Output the (X, Y) coordinate of the center of the cell containing the given text.  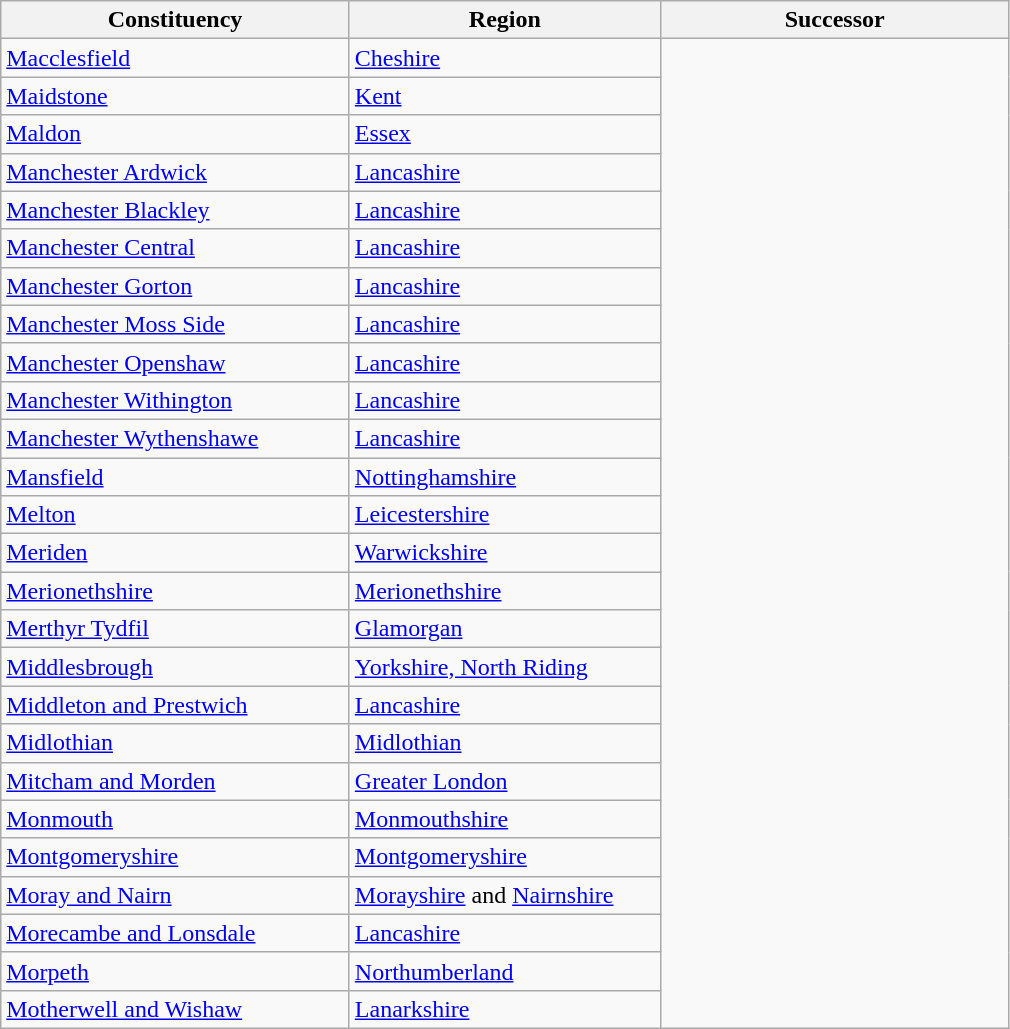
Successor (834, 20)
Manchester Gorton (176, 286)
Maidstone (176, 96)
Manchester Withington (176, 400)
Middlesbrough (176, 667)
Merthyr Tydfil (176, 629)
Morecambe and Lonsdale (176, 933)
Lanarkshire (504, 1009)
Macclesfield (176, 58)
Kent (504, 96)
Yorkshire, North Riding (504, 667)
Monmouthshire (504, 819)
Leicestershire (504, 515)
Manchester Wythenshawe (176, 438)
Morayshire and Nairnshire (504, 895)
Morpeth (176, 971)
Manchester Blackley (176, 210)
Monmouth (176, 819)
Nottinghamshire (504, 477)
Greater London (504, 781)
Cheshire (504, 58)
Constituency (176, 20)
Middleton and Prestwich (176, 705)
Warwickshire (504, 553)
Meriden (176, 553)
Northumberland (504, 971)
Mansfield (176, 477)
Essex (504, 134)
Manchester Ardwick (176, 172)
Moray and Nairn (176, 895)
Glamorgan (504, 629)
Melton (176, 515)
Motherwell and Wishaw (176, 1009)
Maldon (176, 134)
Mitcham and Morden (176, 781)
Manchester Moss Side (176, 324)
Region (504, 20)
Manchester Openshaw (176, 362)
Manchester Central (176, 248)
